For the text-containing cell, return its midpoint in (X, Y) coordinate format. 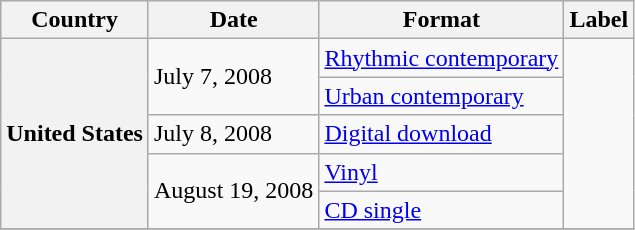
July 7, 2008 (233, 77)
Vinyl (442, 172)
Digital download (442, 134)
Rhythmic contemporary (442, 58)
Urban contemporary (442, 96)
Date (233, 20)
August 19, 2008 (233, 191)
CD single (442, 210)
July 8, 2008 (233, 134)
United States (75, 134)
Country (75, 20)
Label (599, 20)
Format (442, 20)
